Detect which cell encompasses the target text, then output its [x, y] center coordinate. 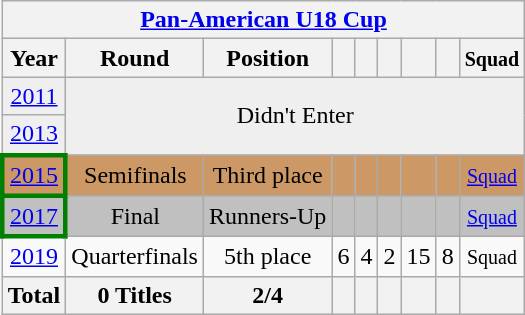
Round [135, 58]
5th place [267, 257]
Quarterfinals [135, 257]
Total [34, 295]
Final [135, 216]
Runners-Up [267, 216]
8 [448, 257]
Position [267, 58]
4 [366, 257]
2017 [34, 216]
2019 [34, 257]
6 [344, 257]
Didn't Enter [296, 116]
2/4 [267, 295]
0 Titles [135, 295]
2 [390, 257]
Semifinals [135, 174]
2011 [34, 96]
15 [418, 257]
Year [34, 58]
Pan-American U18 Cup [263, 20]
Third place [267, 174]
2013 [34, 135]
2015 [34, 174]
